Pinpoint the cell where the given text exists, returning its (x, y) midpoint coordinate. 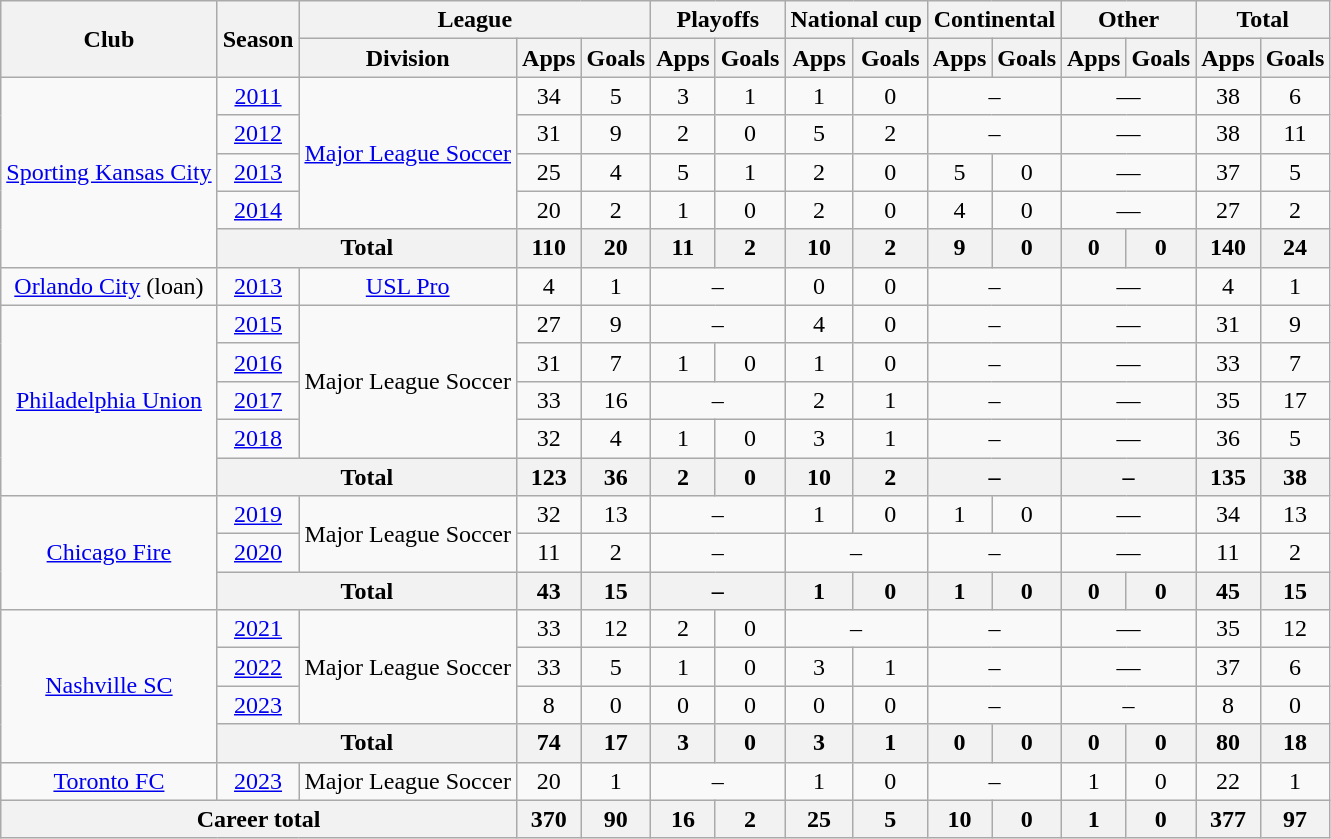
Orlando City (loan) (109, 286)
Career total (259, 819)
Playoffs (718, 20)
Club (109, 39)
2012 (258, 134)
18 (1295, 743)
2019 (258, 515)
2022 (258, 667)
370 (549, 819)
2016 (258, 362)
140 (1228, 248)
Philadelphia Union (109, 400)
2020 (258, 553)
135 (1228, 477)
2017 (258, 400)
Season (258, 39)
Nashville SC (109, 686)
Other (1129, 20)
Sporting Kansas City (109, 172)
2014 (258, 210)
2015 (258, 324)
110 (549, 248)
43 (549, 591)
Toronto FC (109, 781)
45 (1228, 591)
Division (408, 58)
377 (1228, 819)
97 (1295, 819)
123 (549, 477)
90 (616, 819)
League (475, 20)
24 (1295, 248)
Chicago Fire (109, 553)
USL Pro (408, 286)
2011 (258, 96)
2021 (258, 629)
Continental (994, 20)
22 (1228, 781)
2018 (258, 438)
National cup (856, 20)
80 (1228, 743)
74 (549, 743)
